Pinpoint the cell where the given text exists, returning its (X, Y) midpoint coordinate. 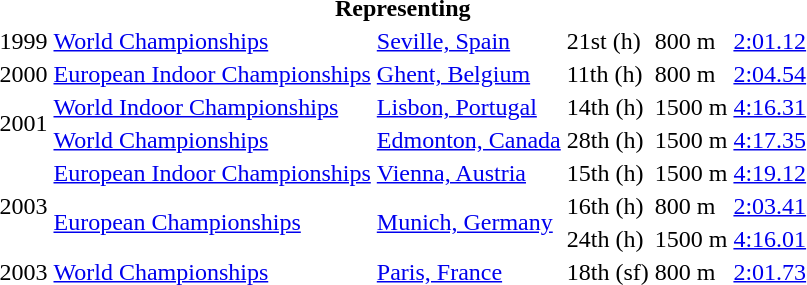
Seville, Spain (468, 41)
Vienna, Austria (468, 173)
Edmonton, Canada (468, 140)
14th (h) (608, 107)
Lisbon, Portugal (468, 107)
Munich, Germany (468, 222)
28th (h) (608, 140)
European Championships (212, 222)
24th (h) (608, 239)
11th (h) (608, 74)
Ghent, Belgium (468, 74)
World Indoor Championships (212, 107)
16th (h) (608, 206)
15th (h) (608, 173)
21st (h) (608, 41)
